Locate the cell with the specified text and output its (x, y) center coordinate. 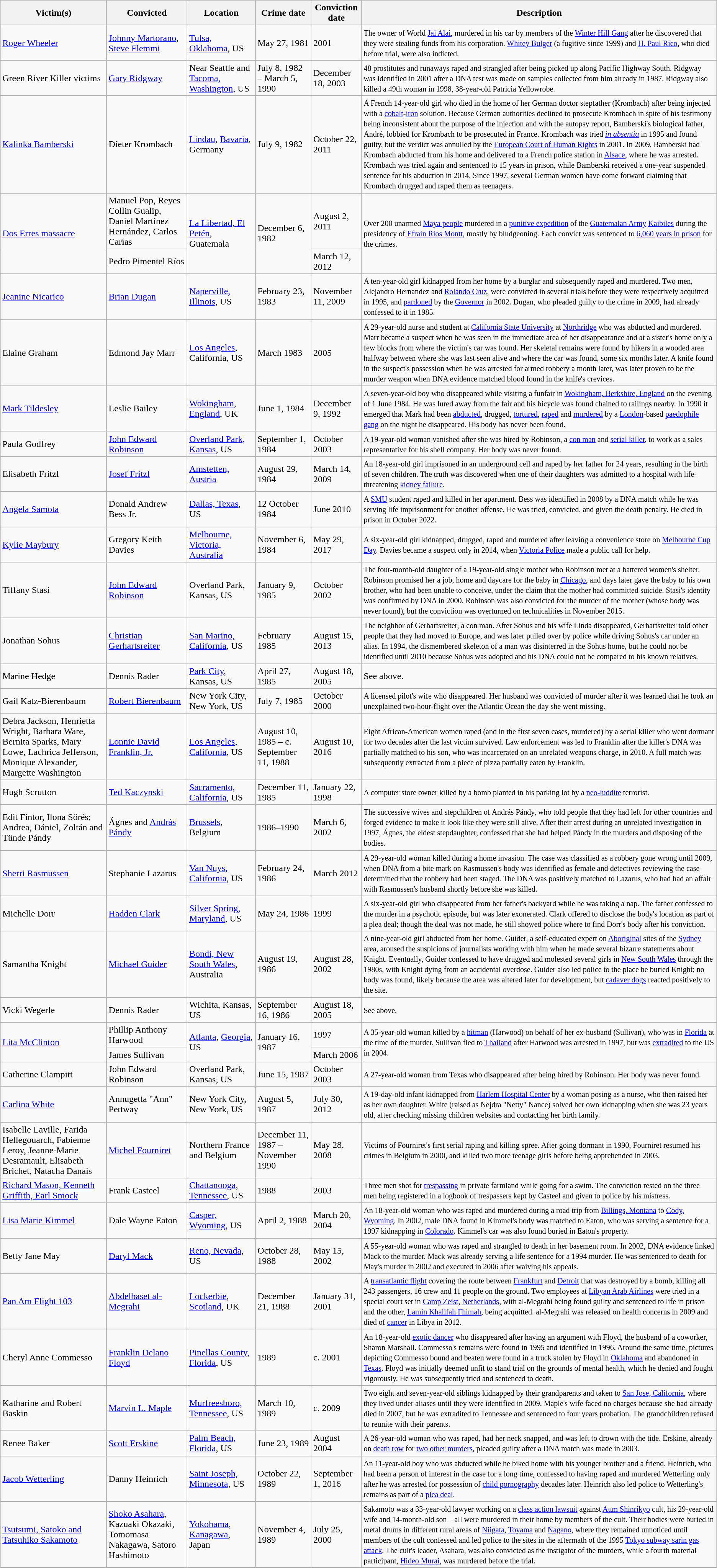
Edit Fintor, Ilona Sőrés; Andrea, Dániel, Zoltán and Tünde Pándy (54, 827)
Jonathan Sohus (54, 641)
February 1985 (283, 641)
March 2006 (336, 1054)
June 2010 (336, 509)
Yokohama, Kanagawa, Japan (221, 1534)
Saint Joseph, Minnesota, US (221, 1478)
Johnny Martorano, Steve Flemmi (147, 43)
Pan Am Flight 103 (54, 1301)
Chattanooga, Tennessee, US (221, 1190)
Dale Wayne Eaton (147, 1221)
1986–1990 (283, 827)
Daryl Mack (147, 1256)
1988 (283, 1190)
Vicki Wegerle (54, 1010)
Marvin L. Maple (147, 1408)
October 28, 1988 (283, 1256)
September 1, 2016 (336, 1478)
September 1, 1984 (283, 444)
October 2002 (336, 590)
2005 (336, 352)
June 15, 1987 (283, 1074)
Naperville, Illinois, US (221, 296)
Franklin Delano Floyd (147, 1357)
Van Nuys, California, US (221, 873)
Katharine and Robert Baskin (54, 1408)
1999 (336, 913)
Dos Erres massacre (54, 234)
c. 2009 (336, 1408)
Hugh Scrutton (54, 792)
Murfreesboro, Tennessee, US (221, 1408)
September 16, 1986 (283, 1010)
Elaine Graham (54, 352)
August 5, 1987 (283, 1104)
January 31, 2001 (336, 1301)
Samantha Knight (54, 964)
Elisabeth Fritzl (54, 474)
May 27, 1981 (283, 43)
Stephanie Lazarus (147, 873)
May 28, 2008 (336, 1150)
Palm Beach, Florida, US (221, 1443)
Tsutsumi, Satoko and Tatsuhiko Sakamoto (54, 1534)
Silver Spring, Maryland, US (221, 913)
Betty Jane May (54, 1256)
May 15, 2002 (336, 1256)
October 22, 2011 (336, 144)
August 10, 2016 (336, 747)
Convicted (147, 13)
Amstetten, Austria (221, 474)
Park City, Kansas, US (221, 676)
Annugetta "Ann" Pettway (147, 1104)
Victim(s) (54, 13)
November 6, 1984 (283, 545)
Jacob Wetterling (54, 1478)
Gary Ridgway (147, 78)
Location (221, 13)
Dallas, Texas, US (221, 509)
2003 (336, 1190)
Angela Samota (54, 509)
Lita McClinton (54, 1042)
Paula Godfrey (54, 444)
January 22, 1998 (336, 792)
Gail Katz-Bierenbaum (54, 701)
February 24, 1986 (283, 873)
Michel Fourniret (147, 1150)
Conviction date (336, 13)
Donald Andrew Bess Jr. (147, 509)
Isabelle Laville, Farida Hellegouarch, Fabienne Leroy, Jeanne-Marie Desramault, Elisabeth Brichet, Natacha Danais (54, 1150)
Description (539, 13)
Brussels, Belgium (221, 827)
Pedro Pimentel Ríos (147, 261)
March 20, 2004 (336, 1221)
Hadden Clark (147, 913)
12 October 1984 (283, 509)
Ted Kaczynski (147, 792)
Michael Guider (147, 964)
Gregory Keith Davies (147, 545)
August 2, 2011 (336, 221)
Pinellas County, Florida, US (221, 1357)
Wokingham, England, UK (221, 408)
Brian Dugan (147, 296)
Christian Gerhartsreiter (147, 641)
July 30, 2012 (336, 1104)
La Libertad, El Petén, Guatemala (221, 234)
Near Seattle and Tacoma, Washington, US (221, 78)
June 1, 1984 (283, 408)
Wichita, Kansas, US (221, 1010)
August 2004 (336, 1443)
Cheryl Anne Commesso (54, 1357)
August 15, 2013 (336, 641)
Leslie Bailey (147, 408)
December 11, 1985 (283, 792)
Manuel Pop, Reyes Collin Gualip, Daniel Martínez Hernández, Carlos Carías (147, 221)
Edmond Jay Marr (147, 352)
October 2000 (336, 701)
Frank Casteel (147, 1190)
January 16, 1987 (283, 1042)
Scott Erskine (147, 1443)
Debra Jackson, Henrietta Wright, Barbara Ware, Bernita Sparks, Mary Lowe, Lachrica Jefferson, Monique Alexander, Margette Washington (54, 747)
August 19, 1986 (283, 964)
Casper, Wyoming, US (221, 1221)
Robert Bierenbaum (147, 701)
Danny Heinrich (147, 1478)
July 25, 2000 (336, 1534)
May 24, 1986 (283, 913)
Northern France and Belgium (221, 1150)
Carlina White (54, 1104)
Dieter Krombach (147, 144)
Mark Tildesley (54, 408)
San Marino, California, US (221, 641)
December 21, 1988 (283, 1301)
c. 2001 (336, 1357)
A 27-year-old woman from Texas who disappeared after being hired by Robinson. Her body was never found. (539, 1074)
October 22, 1989 (283, 1478)
Abdelbaset al-Megrahi (147, 1301)
1997 (336, 1035)
Lockerbie, Scotland, UK (221, 1301)
July 9, 1982 (283, 144)
December 6, 1982 (283, 234)
Ágnes and András Pándy (147, 827)
March 14, 2009 (336, 474)
November 11, 2009 (336, 296)
Renee Baker (54, 1443)
Atlanta, Georgia, US (221, 1042)
Josef Fritzl (147, 474)
February 23, 1983 (283, 296)
Marine Hedge (54, 676)
Richard Mason, Kenneth Griffith, Earl Smock (54, 1190)
Tiffany Stasi (54, 590)
Phillip Anthony Harwood (147, 1035)
Michelle Dorr (54, 913)
March 10, 1989 (283, 1408)
Bondi, New South Wales, Australia (221, 964)
Kylie Maybury (54, 545)
December 9, 1992 (336, 408)
August 10, 1985 – c. September 11, 1988 (283, 747)
Melbourne, Victoria, Australia (221, 545)
April 2, 1988 (283, 1221)
Crime date (283, 13)
Lindau, Bavaria, Germany (221, 144)
December 11, 1987 – November 1990 (283, 1150)
November 4, 1989 (283, 1534)
July 7, 1985 (283, 701)
Sacramento, California, US (221, 792)
March 1983 (283, 352)
Lonnie David Franklin, Jr. (147, 747)
Green River Killer victims (54, 78)
March 6, 2002 (336, 827)
December 18, 2003 (336, 78)
July 8, 1982 – March 5, 1990 (283, 78)
August 28, 2002 (336, 964)
May 29, 2017 (336, 545)
January 9, 1985 (283, 590)
1989 (283, 1357)
James Sullivan (147, 1054)
2001 (336, 43)
Roger Wheeler (54, 43)
Tulsa, Oklahoma, US (221, 43)
A computer store owner killed by a bomb planted in his parking lot by a neo-luddite terrorist. (539, 792)
Shoko Asahara, Kazuaki Okazaki, Tomomasa Nakagawa, Satoro Hashimoto (147, 1534)
March 2012 (336, 873)
Lisa Marie Kimmel (54, 1221)
Catherine Clampitt (54, 1074)
March 12, 2012 (336, 261)
Jeanine Nicarico (54, 296)
Reno, Nevada, US (221, 1256)
April 27, 1985 (283, 676)
Sherri Rasmussen (54, 873)
August 29, 1984 (283, 474)
June 23, 1989 (283, 1443)
Kalinka Bamberski (54, 144)
